Pinpoint the cell where the given text exists, returning its [x, y] midpoint coordinate. 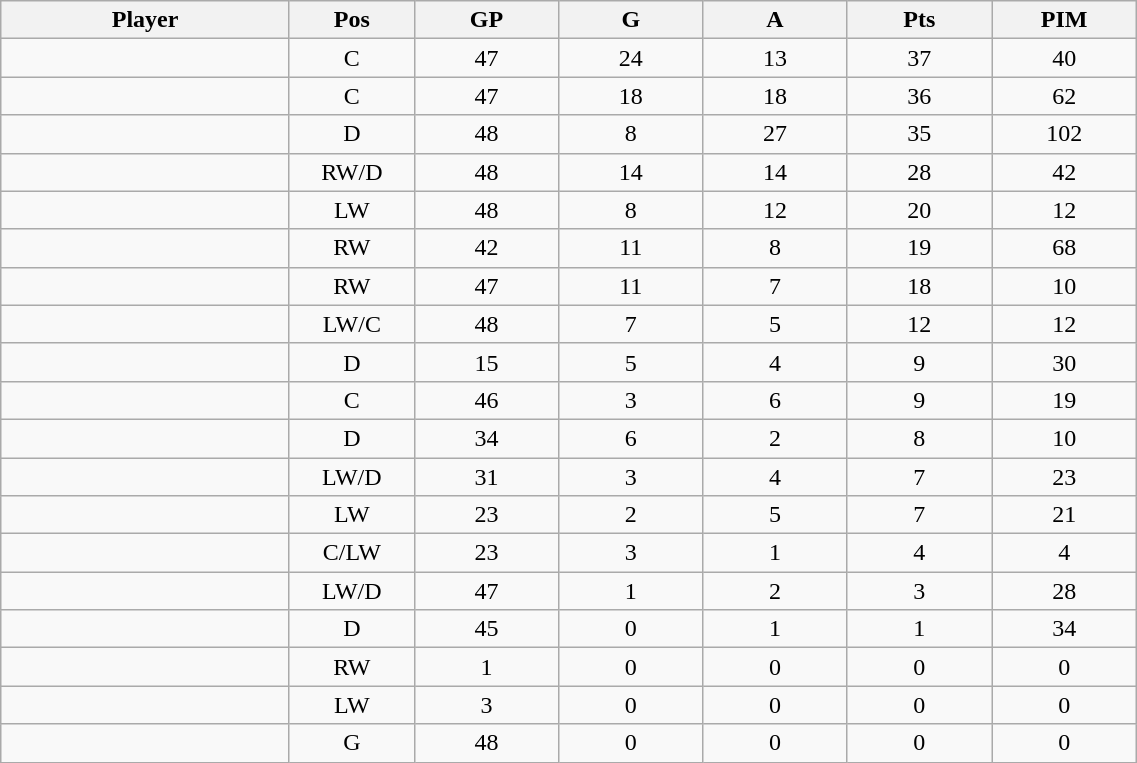
C/LW [352, 553]
37 [919, 58]
Pos [352, 20]
68 [1064, 248]
36 [919, 96]
Player [146, 20]
102 [1064, 134]
LW/C [352, 324]
GP [486, 20]
31 [486, 477]
46 [486, 400]
45 [486, 629]
A [775, 20]
40 [1064, 58]
13 [775, 58]
Pts [919, 20]
21 [1064, 515]
27 [775, 134]
RW/D [352, 172]
PIM [1064, 20]
30 [1064, 362]
62 [1064, 96]
15 [486, 362]
20 [919, 210]
24 [631, 58]
35 [919, 134]
